Return the [x, y] coordinate for the center point of the cell that contains the specified text.  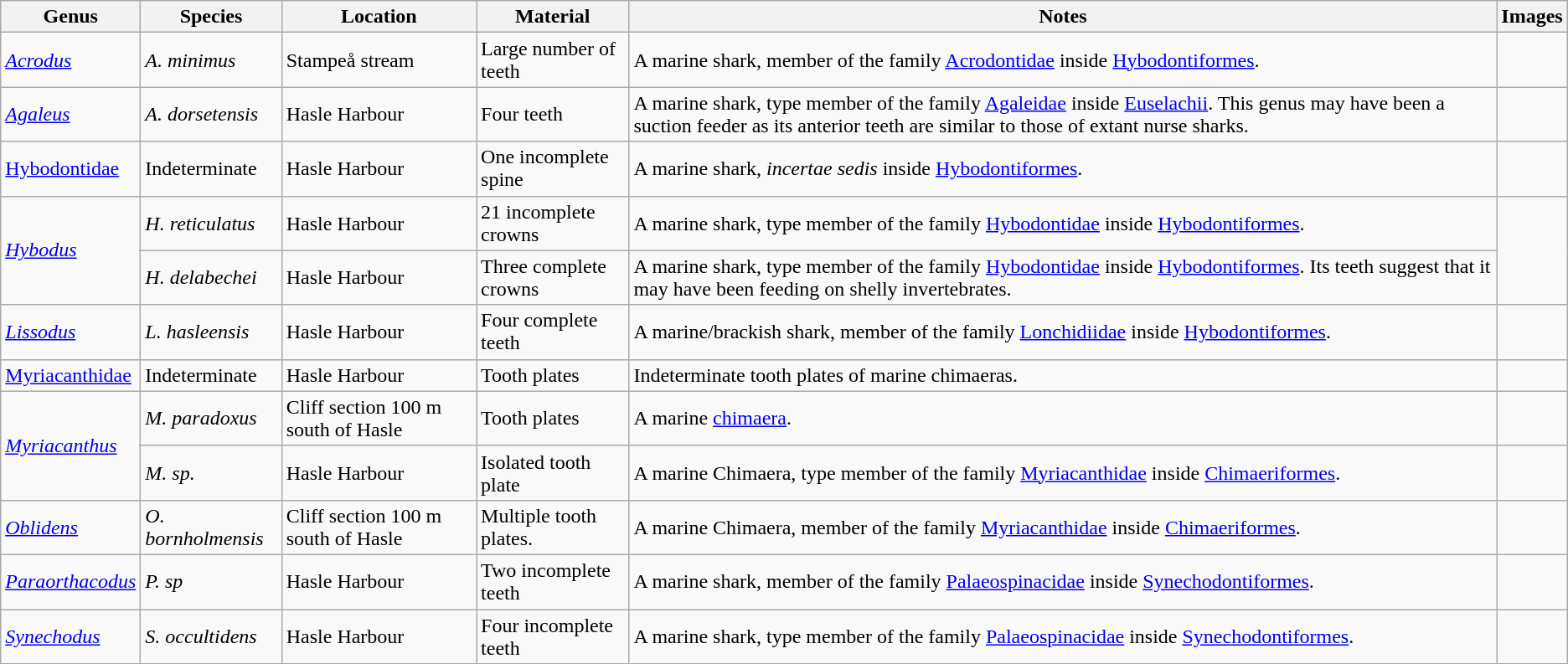
Four incomplete teeth [553, 636]
A marine shark, type member of the family Palaeospinacidae inside Synechodontiformes. [1063, 636]
A. dorsetensis [211, 114]
A marine Chimaera, member of the family Myriacanthidae inside Chimaeriformes. [1063, 528]
A. minimus [211, 60]
A marine chimaera. [1063, 419]
Lissodus [70, 332]
21 incomplete crowns [553, 223]
H. delabechei [211, 278]
A marine shark, incertae sedis inside Hybodontiformes. [1063, 169]
A marine shark, member of the family Acrodontidae inside Hybodontiformes. [1063, 60]
Large number of teeth [553, 60]
L. hasleensis [211, 332]
Species [211, 17]
Myriacanthidae [70, 375]
A marine shark, type member of the family Hybodontidae inside Hybodontiformes. [1063, 223]
Indeterminate tooth plates of marine chimaeras. [1063, 375]
Genus [70, 17]
A marine Chimaera, type member of the family Myriacanthidae inside Chimaeriformes. [1063, 472]
A marine/brackish shark, member of the family Lonchidiidae inside Hybodontiformes. [1063, 332]
Location [379, 17]
P. sp [211, 581]
M. paradoxus [211, 419]
Synechodus [70, 636]
H. reticulatus [211, 223]
Two incomplete teeth [553, 581]
Material [553, 17]
One incomplete spine [553, 169]
Paraorthacodus [70, 581]
Stampeå stream [379, 60]
Isolated tooth plate [553, 472]
Images [1532, 17]
O. bornholmensis [211, 528]
Notes [1063, 17]
Multiple tooth plates. [553, 528]
Acrodus [70, 60]
Four complete teeth [553, 332]
Four teeth [553, 114]
S. occultidens [211, 636]
Oblidens [70, 528]
Hybodontidae [70, 169]
Three complete crowns [553, 278]
Hybodus [70, 250]
M. sp. [211, 472]
Agaleus [70, 114]
Myriacanthus [70, 445]
A marine shark, member of the family Palaeospinacidae inside Synechodontiformes. [1063, 581]
